Provide the [X, Y] coordinate of the cell's center where the given text is located.  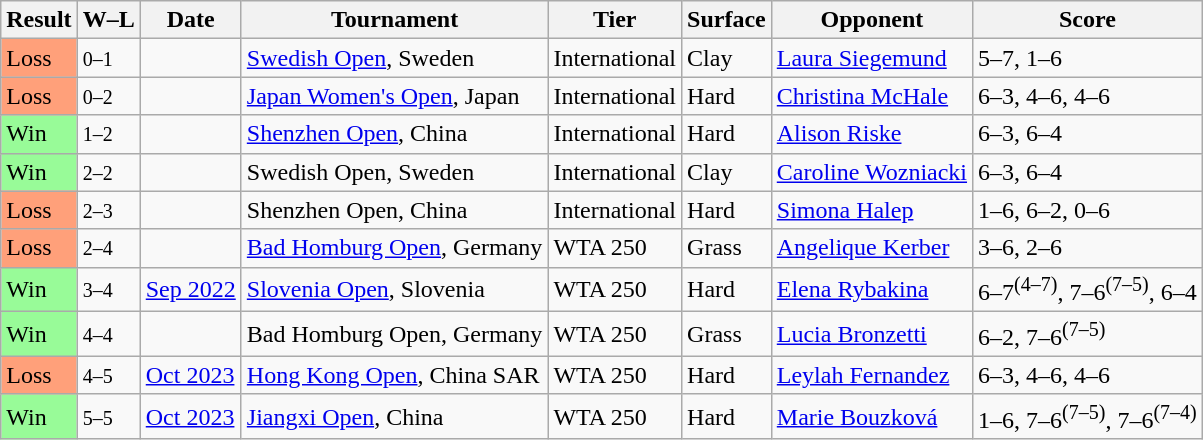
Japan Women's Open, Japan [394, 96]
Jiangxi Open, China [394, 416]
Score [1088, 20]
Surface [727, 20]
Leylah Fernandez [872, 375]
4–4 [108, 334]
3–4 [108, 290]
Simona Halep [872, 210]
Result [39, 20]
Angelique Kerber [872, 248]
5–5 [108, 416]
Slovenia Open, Slovenia [394, 290]
2–3 [108, 210]
1–2 [108, 134]
4–5 [108, 375]
6–2, 7–6(7–5) [1088, 334]
Lucia Bronzetti [872, 334]
Tier [615, 20]
Hong Kong Open, China SAR [394, 375]
0–2 [108, 96]
Elena Rybakina [872, 290]
Caroline Wozniacki [872, 172]
0–1 [108, 58]
3–6, 2–6 [1088, 248]
1–6, 6–2, 0–6 [1088, 210]
Tournament [394, 20]
Marie Bouzková [872, 416]
W–L [108, 20]
Alison Riske [872, 134]
2–2 [108, 172]
Laura Siegemund [872, 58]
Sep 2022 [190, 290]
Date [190, 20]
Opponent [872, 20]
2–4 [108, 248]
5–7, 1–6 [1088, 58]
Christina McHale [872, 96]
6–7(4–7), 7–6(7–5), 6–4 [1088, 290]
1–6, 7–6(7–5), 7–6(7–4) [1088, 416]
